Determine the (X, Y) coordinate at the center of the cell enclosing the given text.  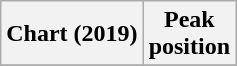
Peakposition (189, 34)
Chart (2019) (72, 34)
